Determine the (X, Y) coordinate at the center of the cell enclosing the given text.  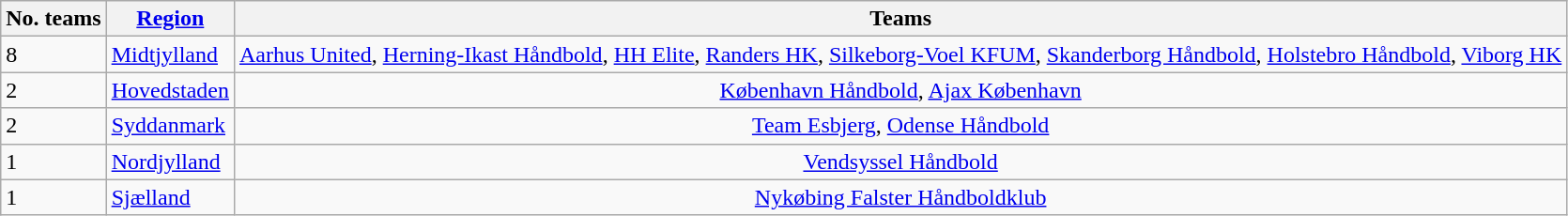
Midtjylland (170, 54)
Nordjylland (170, 162)
Syddanmark (170, 126)
No. teams (54, 19)
Vendsyssel Håndbold (899, 162)
København Håndbold, Ajax København (899, 90)
Teams (899, 19)
Hovedstaden (170, 90)
8 (54, 54)
Region (170, 19)
Team Esbjerg, Odense Håndbold (899, 126)
Aarhus United, Herning-Ikast Håndbold, HH Elite, Randers HK, Silkeborg-Voel KFUM, Skanderborg Håndbold, Holstebro Håndbold, Viborg HK (899, 54)
Nykøbing Falster Håndboldklub (899, 197)
Sjælland (170, 197)
